Locate the cell with the specified text and output its [X, Y] center coordinate. 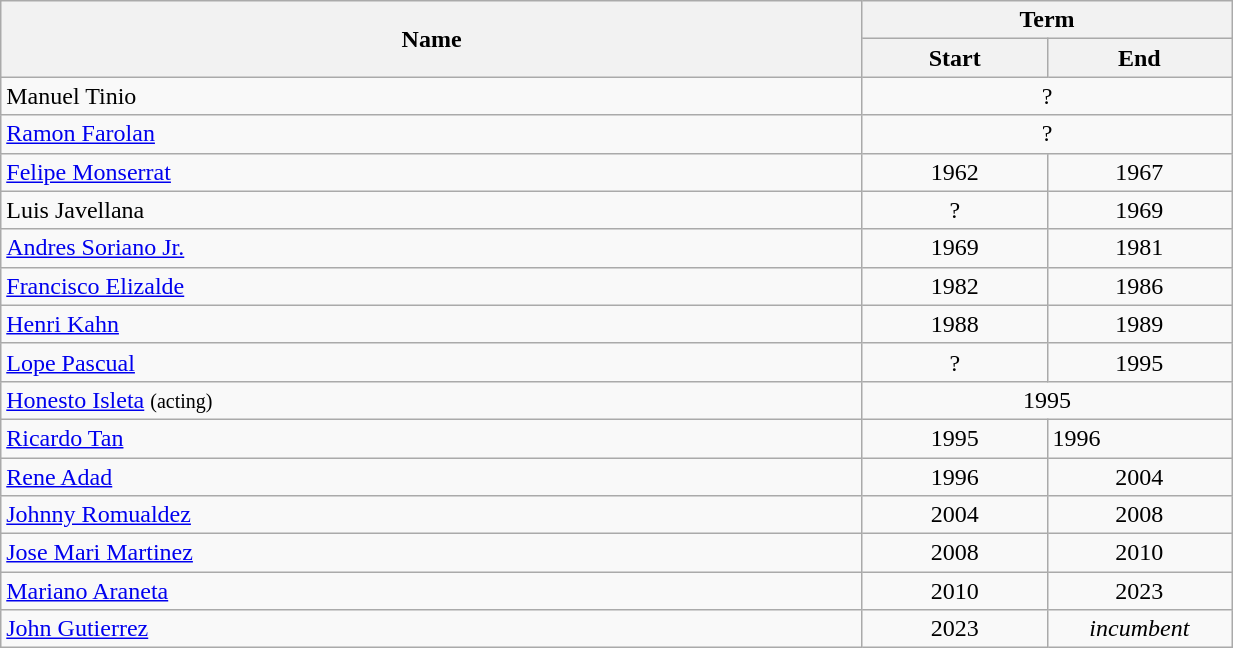
Felipe Monserrat [432, 172]
Lope Pascual [432, 362]
1962 [954, 172]
Francisco Elizalde [432, 286]
1967 [1140, 172]
Manuel Tinio [432, 96]
Andres Soriano Jr. [432, 248]
John Gutierrez [432, 629]
End [1140, 58]
Name [432, 39]
Johnny Romualdez [432, 515]
Mariano Araneta [432, 591]
Jose Mari Martinez [432, 553]
Ricardo Tan [432, 438]
1982 [954, 286]
Henri Kahn [432, 324]
Ramon Farolan [432, 134]
incumbent [1140, 629]
Term [1046, 20]
Honesto Isleta (acting) [432, 400]
1981 [1140, 248]
1989 [1140, 324]
1986 [1140, 286]
Luis Javellana [432, 210]
Rene Adad [432, 477]
1988 [954, 324]
Start [954, 58]
